Output the [x, y] coordinate of the center of the cell containing the given text.  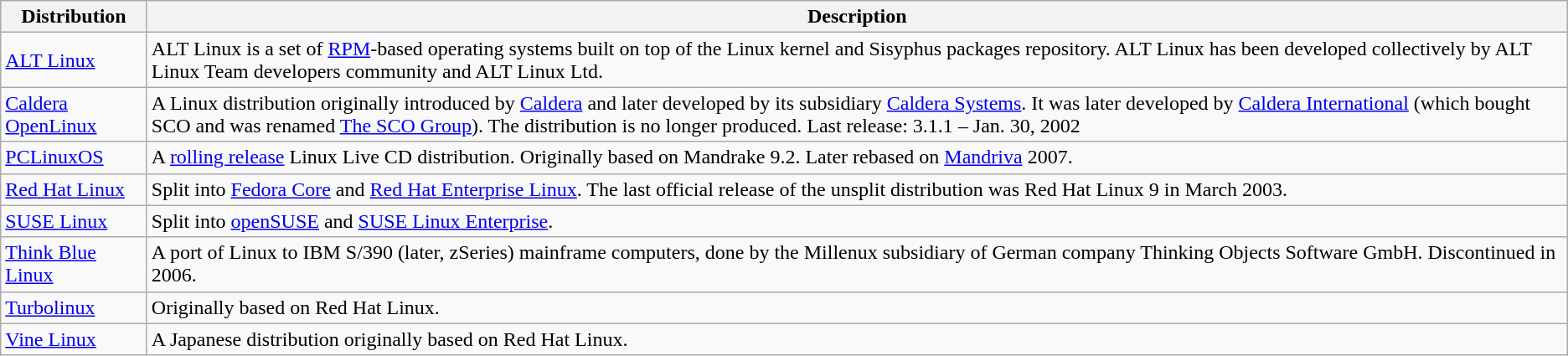
Caldera OpenLinux [74, 114]
Turbolinux [74, 307]
Split into openSUSE and SUSE Linux Enterprise. [857, 221]
Vine Linux [74, 339]
PCLinuxOS [74, 157]
A rolling release Linux Live CD distribution. Originally based on Mandrake 9.2. Later rebased on Mandriva 2007. [857, 157]
SUSE Linux [74, 221]
Think Blue Linux [74, 265]
Split into Fedora Core and Red Hat Enterprise Linux. The last official release of the unsplit distribution was Red Hat Linux 9 in March 2003. [857, 189]
Red Hat Linux [74, 189]
A Japanese distribution originally based on Red Hat Linux. [857, 339]
Description [857, 17]
Distribution [74, 17]
Originally based on Red Hat Linux. [857, 307]
ALT Linux [74, 60]
